Search for the cell housing the specified text and yield its [x, y] center coordinate. 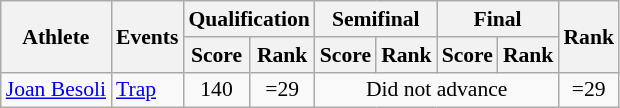
Did not advance [437, 90]
Trap [147, 90]
Athlete [56, 36]
Final [498, 19]
Events [147, 36]
Joan Besoli [56, 90]
Semifinal [376, 19]
Qualification [250, 19]
140 [217, 90]
